Detect which cell encompasses the target text, then output its [x, y] center coordinate. 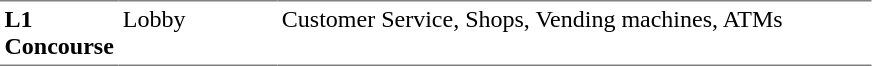
Lobby [198, 33]
L1Concourse [59, 33]
Customer Service, Shops, Vending machines, ATMs [574, 33]
